Locate the cell with the specified text and output its [x, y] center coordinate. 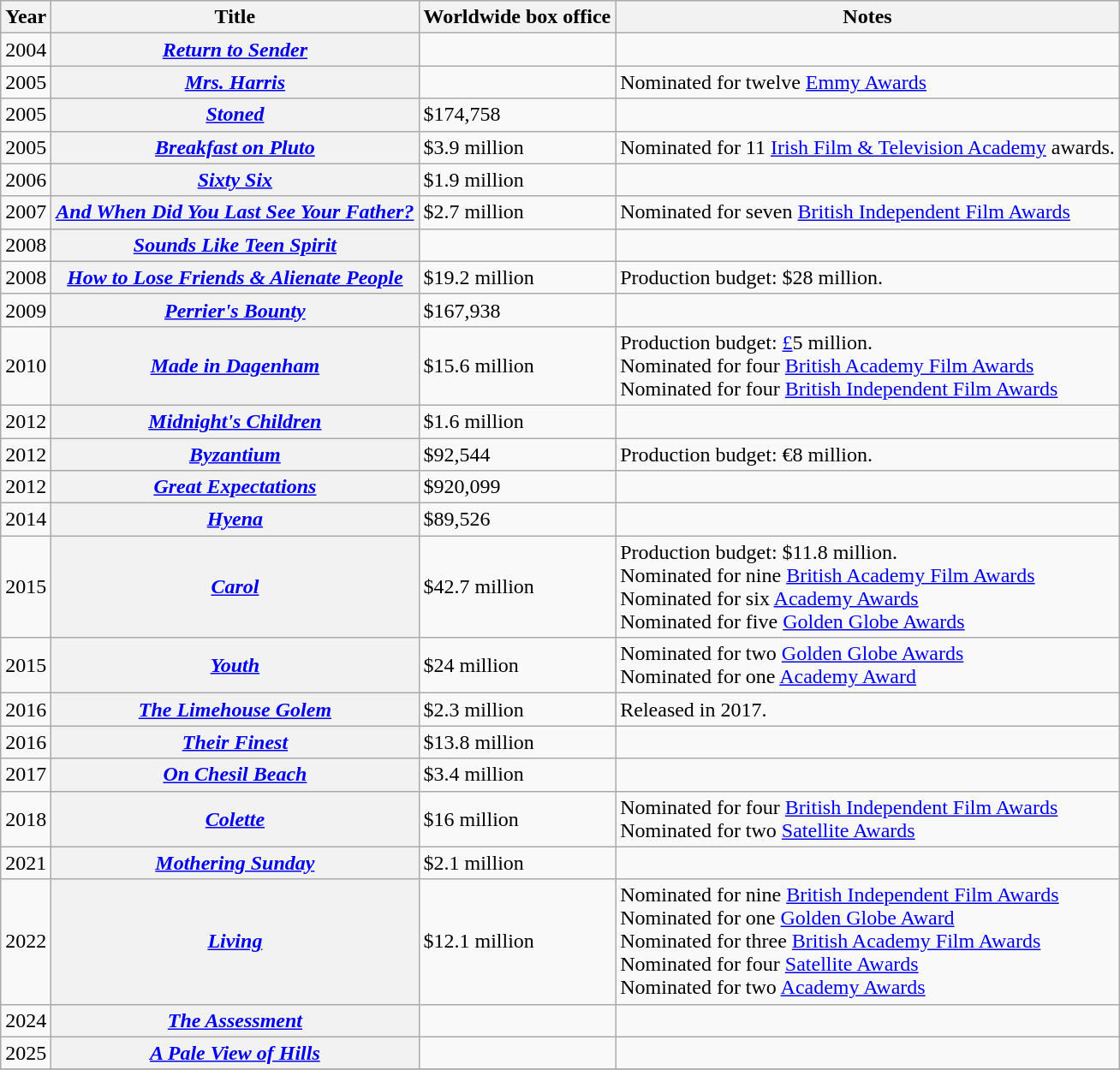
The Limehouse Golem [235, 710]
How to Lose Friends & Alienate People [235, 277]
Released in 2017. [868, 710]
$16 million [517, 818]
$3.4 million [517, 775]
Youth [235, 666]
On Chesil Beach [235, 775]
Nominated for twelve Emmy Awards [868, 82]
Mrs. Harris [235, 82]
Made in Dagenham [235, 366]
$167,938 [517, 310]
A Pale View of Hills [235, 1053]
Production budget: £5 million. Nominated for four British Academy Film Awards Nominated for four British Independent Film Awards [868, 366]
2024 [26, 1020]
2010 [26, 366]
2006 [26, 180]
2014 [26, 520]
$42.7 million [517, 587]
$2.7 million [517, 212]
$12.1 million [517, 942]
Stoned [235, 115]
Byzantium [235, 455]
2018 [26, 818]
2017 [26, 775]
2025 [26, 1053]
2007 [26, 212]
2009 [26, 310]
And When Did You Last See Your Father? [235, 212]
The Assessment [235, 1020]
Title [235, 17]
Production budget: €8 million. [868, 455]
$2.1 million [517, 863]
$89,526 [517, 520]
2004 [26, 50]
Return to Sender [235, 50]
Midnight's Children [235, 421]
$19.2 million [517, 277]
$174,758 [517, 115]
$1.6 million [517, 421]
$13.8 million [517, 742]
Colette [235, 818]
$1.9 million [517, 180]
Nominated for two Golden Globe Awards Nominated for one Academy Award [868, 666]
Mothering Sunday [235, 863]
Notes [868, 17]
Perrier's Bounty [235, 310]
Production budget: $28 million. [868, 277]
Their Finest [235, 742]
Year [26, 17]
Carol [235, 587]
Living [235, 942]
$92,544 [517, 455]
Hyena [235, 520]
Sounds Like Teen Spirit [235, 245]
$2.3 million [517, 710]
2022 [26, 942]
Worldwide box office [517, 17]
$15.6 million [517, 366]
Great Expectations [235, 487]
Nominated for 11 Irish Film & Television Academy awards. [868, 147]
Nominated for four British Independent Film Awards Nominated for two Satellite Awards [868, 818]
$920,099 [517, 487]
2021 [26, 863]
Sixty Six [235, 180]
$3.9 million [517, 147]
Breakfast on Pluto [235, 147]
Nominated for seven British Independent Film Awards [868, 212]
$24 million [517, 666]
